Detect which cell encompasses the target text, then output its [x, y] center coordinate. 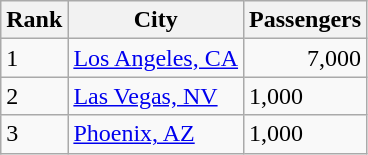
3 [34, 134]
Phoenix, AZ [156, 134]
Passengers [306, 20]
7,000 [306, 58]
Las Vegas, NV [156, 96]
Rank [34, 20]
1 [34, 58]
2 [34, 96]
City [156, 20]
Los Angeles, CA [156, 58]
